For the text-containing cell, return its midpoint in [X, Y] coordinate format. 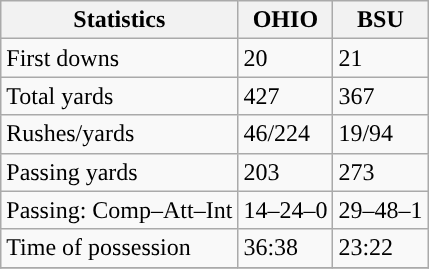
Rushes/yards [120, 134]
Total yards [120, 96]
427 [286, 96]
Passing yards [120, 172]
Time of possession [120, 248]
29–48–1 [380, 210]
14–24–0 [286, 210]
36:38 [286, 248]
19/94 [380, 134]
First downs [120, 58]
46/224 [286, 134]
20 [286, 58]
Statistics [120, 20]
BSU [380, 20]
Passing: Comp–Att–Int [120, 210]
OHIO [286, 20]
367 [380, 96]
203 [286, 172]
273 [380, 172]
23:22 [380, 248]
21 [380, 58]
